Find where the given text appears and provide that cell's center as [x, y] coordinate. 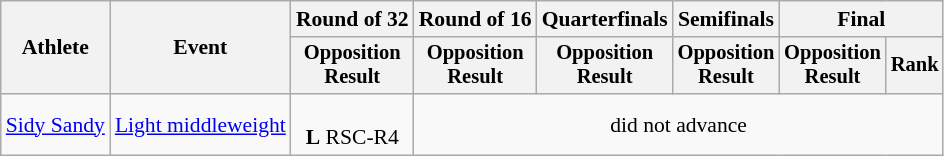
Athlete [56, 48]
did not advance [679, 124]
Round of 32 [352, 19]
Event [200, 48]
Sidy Sandy [56, 124]
Rank [915, 66]
L RSC-R4 [352, 124]
Final [861, 19]
Light middleweight [200, 124]
Round of 16 [476, 19]
Quarterfinals [605, 19]
Semifinals [726, 19]
